For the text-containing cell, return its midpoint in [x, y] coordinate format. 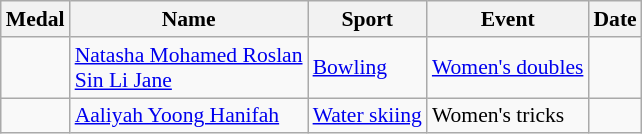
Water skiing [368, 116]
Medal [36, 19]
Date [614, 19]
Sport [368, 19]
Women's doubles [508, 68]
Event [508, 19]
Women's tricks [508, 116]
Bowling [368, 68]
Natasha Mohamed RoslanSin Li Jane [189, 68]
Name [189, 19]
Aaliyah Yoong Hanifah [189, 116]
